Provide the [X, Y] coordinate of the cell's center where the given text is located.  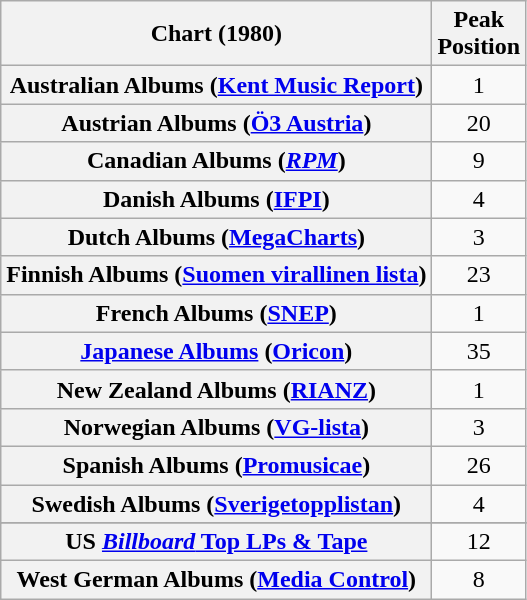
PeakPosition [479, 34]
French Albums (SNEP) [216, 313]
Canadian Albums (RPM) [216, 161]
23 [479, 275]
US Billboard Top LPs & Tape [216, 542]
Japanese Albums (Oricon) [216, 351]
Dutch Albums (MegaCharts) [216, 237]
Spanish Albums (Promusicae) [216, 465]
26 [479, 465]
Austrian Albums (Ö3 Austria) [216, 123]
Australian Albums (Kent Music Report) [216, 85]
Swedish Albums (Sverigetopplistan) [216, 503]
New Zealand Albums (RIANZ) [216, 389]
20 [479, 123]
9 [479, 161]
Danish Albums (IFPI) [216, 199]
Chart (1980) [216, 34]
12 [479, 542]
Norwegian Albums (VG-lista) [216, 427]
Finnish Albums (Suomen virallinen lista) [216, 275]
8 [479, 580]
West German Albums (Media Control) [216, 580]
35 [479, 351]
